Pinpoint the cell where the given text exists, returning its (x, y) midpoint coordinate. 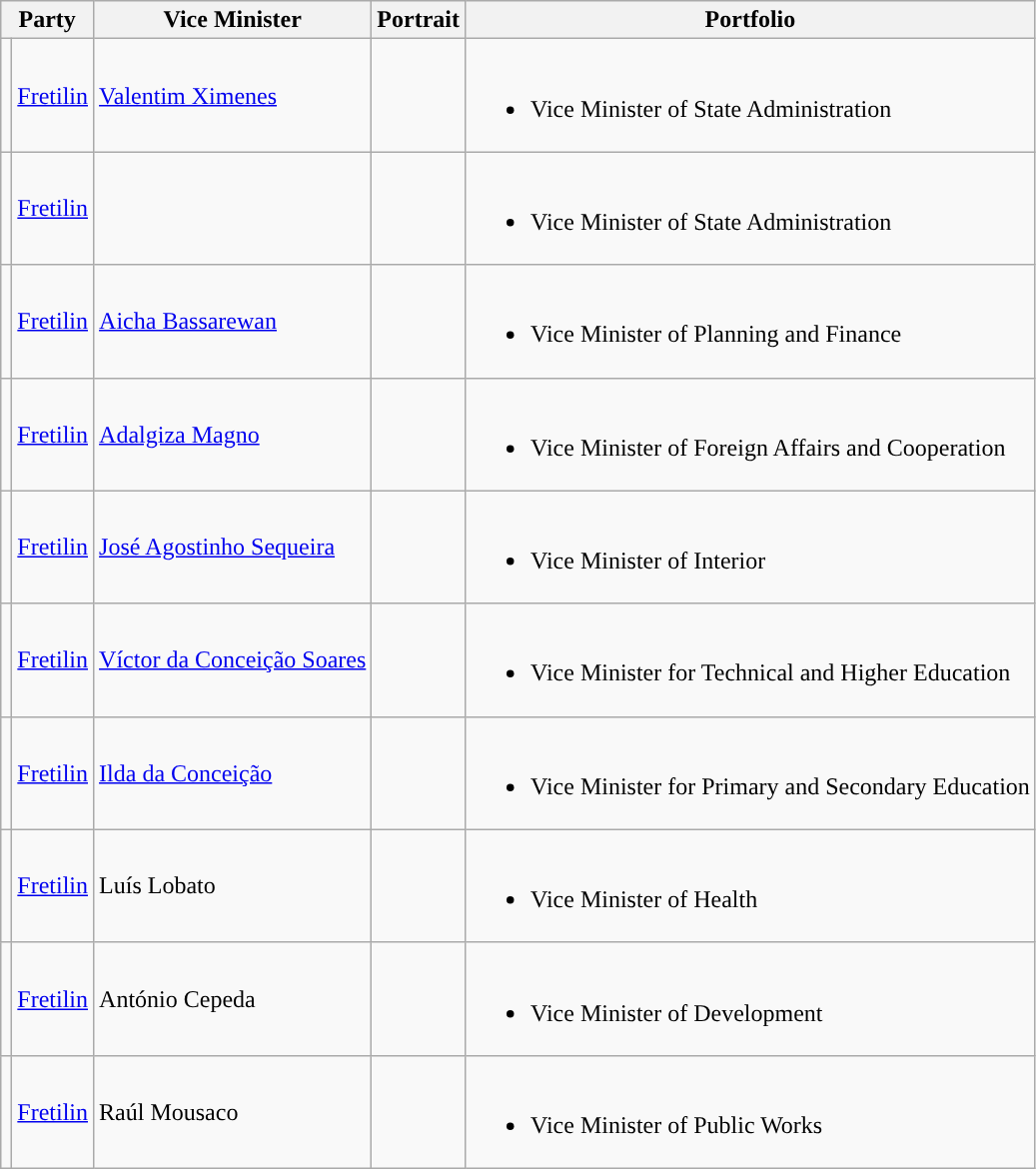
Luís Lobato (233, 885)
Vice Minister of Planning and Finance (751, 322)
Vice Minister for Technical and Higher Education (751, 659)
Vice Minister of Development (751, 999)
Vice Minister for Primary and Secondary Education (751, 773)
Adalgiza Magno (233, 434)
Raúl Mousaco (233, 1111)
Valentim Ximenes (233, 96)
Vice Minister of Health (751, 885)
Ilda da Conceição (233, 773)
Portrait (419, 20)
Víctor da Conceição Soares (233, 659)
Portfolio (751, 20)
Vice Minister of Interior (751, 548)
Party (48, 20)
António Cepeda (233, 999)
Vice Minister of Foreign Affairs and Cooperation (751, 434)
Vice Minister (233, 20)
Vice Minister of Public Works (751, 1111)
José Agostinho Sequeira (233, 548)
Aicha Bassarewan (233, 322)
